From the cell containing the given text, extract its center point as [X, Y] coordinate. 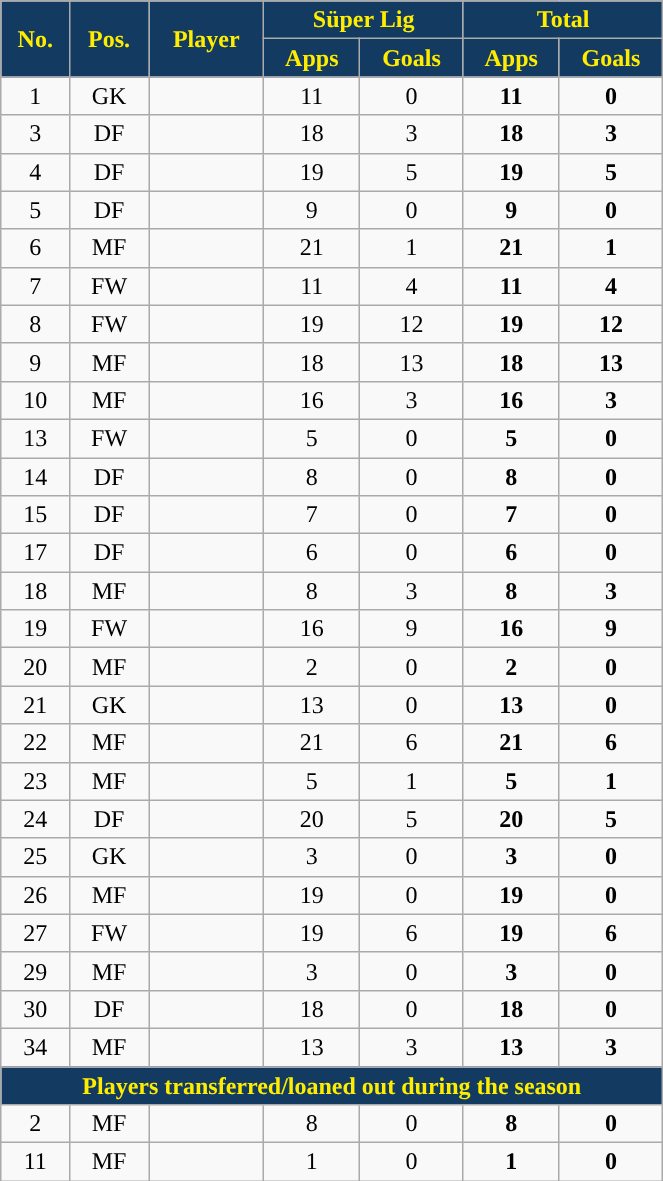
24 [36, 819]
No. [36, 39]
10 [36, 400]
Total [563, 20]
17 [36, 553]
26 [36, 895]
Player [206, 39]
Players transferred/loaned out during the season [332, 1085]
29 [36, 971]
23 [36, 781]
22 [36, 743]
Pos. [110, 39]
15 [36, 515]
34 [36, 1047]
30 [36, 1009]
Süper Lig [364, 20]
25 [36, 857]
27 [36, 933]
14 [36, 477]
